Locate the cell with the specified text and output its [x, y] center coordinate. 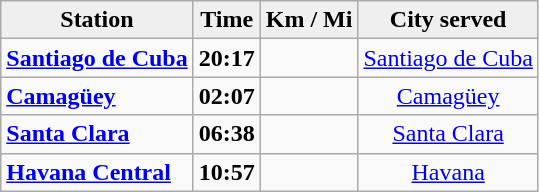
20:17 [226, 58]
Time [226, 20]
Havana [448, 172]
Km / Mi [309, 20]
10:57 [226, 172]
06:38 [226, 134]
02:07 [226, 96]
Havana Central [97, 172]
Station [97, 20]
City served [448, 20]
